For the text-containing cell, return its midpoint in (x, y) coordinate format. 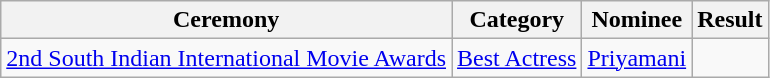
Result (730, 20)
Ceremony (226, 20)
Category (517, 20)
Nominee (637, 20)
Priyamani (637, 58)
Best Actress (517, 58)
2nd South Indian International Movie Awards (226, 58)
